Pinpoint the cell where the given text exists, returning its (x, y) midpoint coordinate. 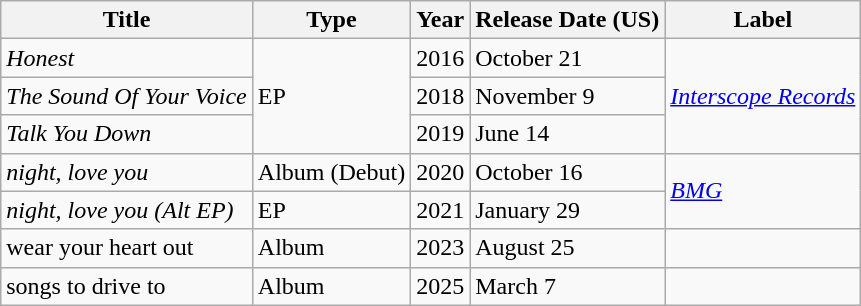
2021 (440, 210)
Type (331, 20)
Release Date (US) (568, 20)
night, love you (127, 172)
Title (127, 20)
Year (440, 20)
June 14 (568, 134)
October 21 (568, 58)
night, love you (Alt EP) (127, 210)
The Sound Of Your Voice (127, 96)
Interscope Records (763, 96)
Label (763, 20)
Talk You Down (127, 134)
BMG (763, 191)
2016 (440, 58)
2025 (440, 286)
2020 (440, 172)
2023 (440, 248)
2018 (440, 96)
Album (Debut) (331, 172)
Honest (127, 58)
January 29 (568, 210)
wear your heart out (127, 248)
August 25 (568, 248)
2019 (440, 134)
October 16 (568, 172)
November 9 (568, 96)
March 7 (568, 286)
songs to drive to (127, 286)
